Search for the cell housing the specified text and yield its (X, Y) center coordinate. 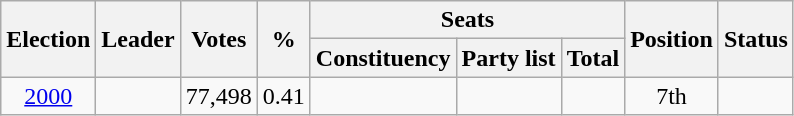
0.41 (284, 96)
Seats (467, 20)
Election (48, 39)
Constituency (383, 58)
2000 (48, 96)
Total (593, 58)
77,498 (218, 96)
Party list (508, 58)
7th (672, 96)
Position (672, 39)
Votes (218, 39)
Leader (138, 39)
Status (756, 39)
% (284, 39)
